Extract the (x, y) coordinate from the center of the cell holding the provided text.  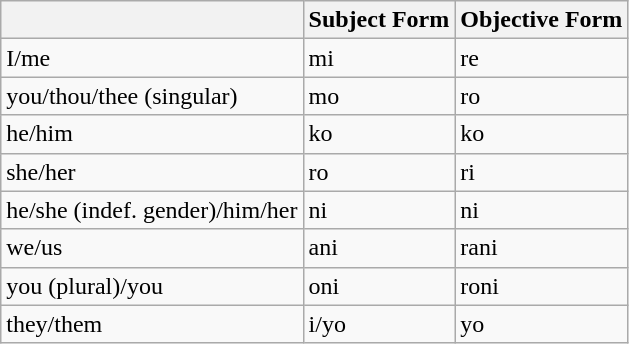
yo (542, 324)
mi (379, 58)
roni (542, 286)
you/thou/thee (singular) (152, 96)
you (plural)/you (152, 286)
rani (542, 248)
they/them (152, 324)
Subject Form (379, 20)
ri (542, 172)
I/me (152, 58)
he/him (152, 134)
oni (379, 286)
she/her (152, 172)
Objective Form (542, 20)
re (542, 58)
mo (379, 96)
i/yo (379, 324)
ani (379, 248)
he/she (indef. gender)/him/her (152, 210)
we/us (152, 248)
